Output the [x, y] coordinate of the center of the cell containing the given text.  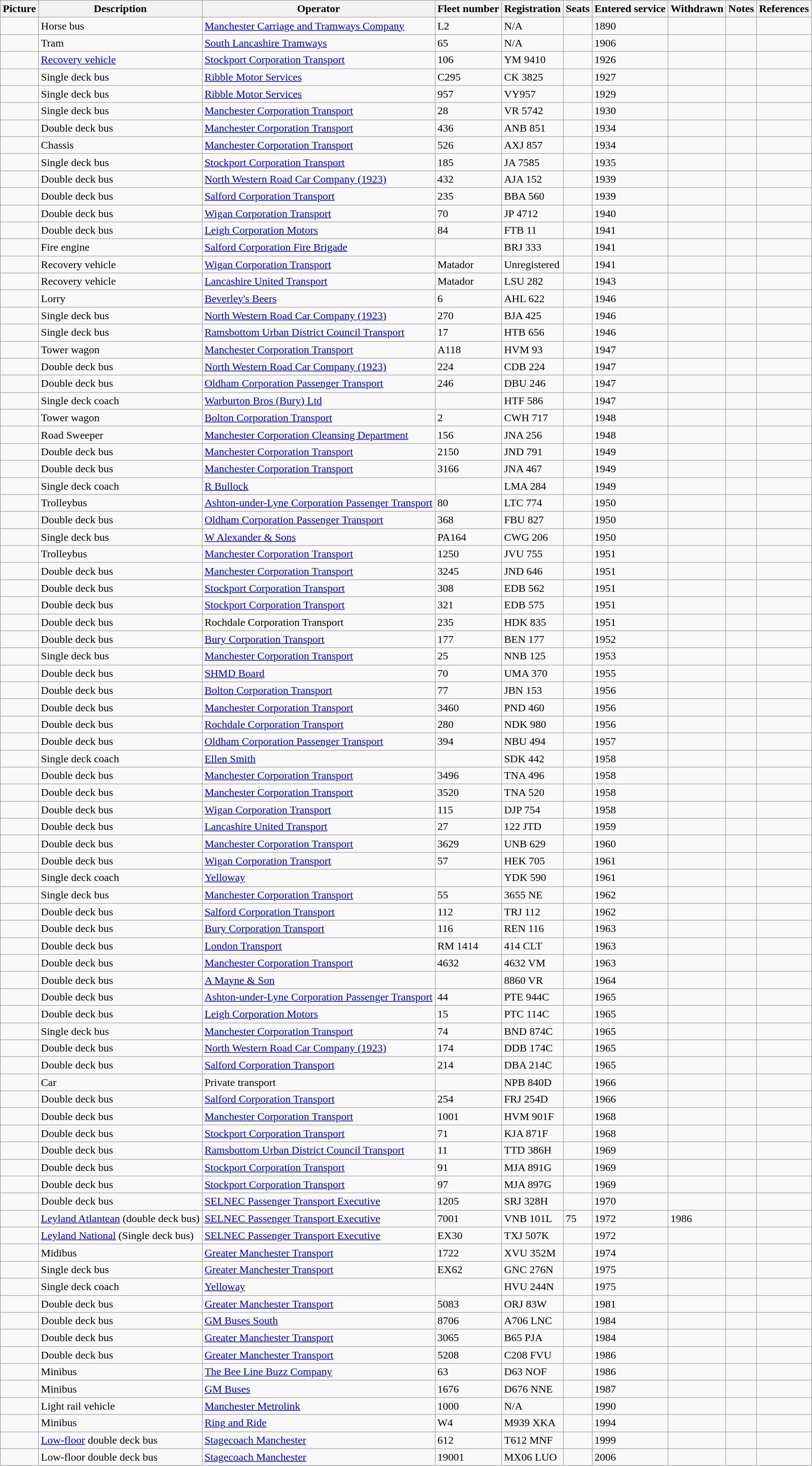
EX62 [468, 1269]
BBA 560 [532, 196]
DDB 174C [532, 1048]
1929 [630, 94]
1205 [468, 1201]
JP 4712 [532, 214]
3460 [468, 707]
106 [468, 60]
LTC 774 [532, 503]
PTE 944C [532, 997]
NBU 494 [532, 741]
Manchester Carriage and Tramways Company [319, 26]
BEN 177 [532, 639]
177 [468, 639]
C295 [468, 77]
AXJ 857 [532, 145]
BJA 425 [532, 316]
LSU 282 [532, 282]
GM Buses South [319, 1321]
Leyland National (Single deck bus) [120, 1235]
TTD 386H [532, 1150]
JND 791 [532, 452]
Lorry [120, 299]
DBA 214C [532, 1065]
1955 [630, 673]
NNB 125 [532, 656]
MJA 891G [532, 1167]
2006 [630, 1457]
28 [468, 111]
2 [468, 418]
Car [120, 1082]
AHL 622 [532, 299]
526 [468, 145]
1999 [630, 1440]
Private transport [319, 1082]
7001 [468, 1218]
JBN 153 [532, 690]
3245 [468, 571]
CK 3825 [532, 77]
Warburton Bros (Bury) Ltd [319, 401]
B65 PJA [532, 1338]
GM Buses [319, 1389]
R Bullock [319, 486]
HTB 656 [532, 333]
1935 [630, 162]
LMA 284 [532, 486]
1940 [630, 214]
VNB 101L [532, 1218]
77 [468, 690]
FRJ 254D [532, 1099]
A Mayne & Son [319, 980]
8860 VR [532, 980]
REN 116 [532, 929]
1957 [630, 741]
71 [468, 1133]
Seats [578, 9]
55 [468, 895]
JNA 467 [532, 469]
156 [468, 435]
1926 [630, 60]
Entered service [630, 9]
SRJ 328H [532, 1201]
A118 [468, 350]
D63 NOF [532, 1372]
8706 [468, 1321]
TNA 520 [532, 793]
321 [468, 605]
Description [120, 9]
3629 [468, 844]
ORJ 83W [532, 1304]
TRJ 112 [532, 912]
436 [468, 128]
AJA 152 [532, 179]
XVU 352M [532, 1252]
NPB 840D [532, 1082]
1959 [630, 827]
17 [468, 333]
97 [468, 1184]
1952 [630, 639]
Road Sweeper [120, 435]
3520 [468, 793]
YDK 590 [532, 878]
1890 [630, 26]
1970 [630, 1201]
HDK 835 [532, 622]
254 [468, 1099]
112 [468, 912]
FTB 11 [532, 231]
1953 [630, 656]
EDB 575 [532, 605]
3166 [468, 469]
M939 XKA [532, 1423]
Light rail vehicle [120, 1406]
Withdrawn [697, 9]
Ring and Ride [319, 1423]
W Alexander & Sons [319, 537]
C208 FVU [532, 1355]
84 [468, 231]
Manchester Corporation Cleansing Department [319, 435]
1964 [630, 980]
27 [468, 827]
224 [468, 367]
Chassis [120, 145]
London Transport [319, 946]
65 [468, 43]
4632 [468, 963]
Picture [20, 9]
NDK 980 [532, 724]
Manchester Metrolink [319, 1406]
Ellen Smith [319, 759]
280 [468, 724]
Unregistered [532, 265]
UMA 370 [532, 673]
1987 [630, 1389]
South Lancashire Tramways [319, 43]
YM 9410 [532, 60]
Horse bus [120, 26]
1906 [630, 43]
5208 [468, 1355]
11 [468, 1150]
HEK 705 [532, 861]
80 [468, 503]
BND 874C [532, 1031]
1001 [468, 1116]
JA 7585 [532, 162]
1960 [630, 844]
5083 [468, 1304]
44 [468, 997]
MJA 897G [532, 1184]
75 [578, 1218]
2150 [468, 452]
25 [468, 656]
The Bee Line Buzz Company [319, 1372]
1676 [468, 1389]
1930 [630, 111]
122 JTD [532, 827]
414 CLT [532, 946]
63 [468, 1372]
174 [468, 1048]
DJP 754 [532, 810]
FBU 827 [532, 520]
1943 [630, 282]
HVU 244N [532, 1286]
Beverley's Beers [319, 299]
116 [468, 929]
SHMD Board [319, 673]
VR 5742 [532, 111]
GNC 276N [532, 1269]
74 [468, 1031]
KJA 871F [532, 1133]
394 [468, 741]
Salford Corporation Fire Brigade [319, 248]
1994 [630, 1423]
612 [468, 1440]
HVM 901F [532, 1116]
EDB 562 [532, 588]
JVU 755 [532, 554]
214 [468, 1065]
3065 [468, 1338]
1974 [630, 1252]
3655 NE [532, 895]
115 [468, 810]
L2 [468, 26]
Fire engine [120, 248]
JND 646 [532, 571]
15 [468, 1014]
1722 [468, 1252]
Leyland Atlantean (double deck bus) [120, 1218]
4632 VM [532, 963]
368 [468, 520]
1000 [468, 1406]
PTC 114C [532, 1014]
CWH 717 [532, 418]
EX30 [468, 1235]
JNA 256 [532, 435]
UNB 629 [532, 844]
1990 [630, 1406]
PA164 [468, 537]
Registration [532, 9]
Midibus [120, 1252]
1981 [630, 1304]
Operator [319, 9]
Notes [741, 9]
CWG 206 [532, 537]
BRJ 333 [532, 248]
91 [468, 1167]
957 [468, 94]
RM 1414 [468, 946]
ANB 851 [532, 128]
Fleet number [468, 9]
PND 460 [532, 707]
19001 [468, 1457]
D676 NNE [532, 1389]
HTF 586 [532, 401]
MX06 LUO [532, 1457]
VY957 [532, 94]
W4 [468, 1423]
HVM 93 [532, 350]
References [784, 9]
TXJ 507K [532, 1235]
A706 LNC [532, 1321]
CDB 224 [532, 367]
T612 MNF [532, 1440]
Tram [120, 43]
1250 [468, 554]
432 [468, 179]
6 [468, 299]
185 [468, 162]
DBU 246 [532, 384]
TNA 496 [532, 776]
308 [468, 588]
270 [468, 316]
SDK 442 [532, 759]
3496 [468, 776]
1927 [630, 77]
246 [468, 384]
57 [468, 861]
